Scan for the cell matching the given text and deliver its (X, Y) coordinate at center. 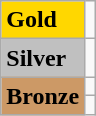
Gold (43, 20)
Bronze (43, 96)
Silver (43, 58)
